Extract the (X, Y) coordinate from the center of the cell holding the provided text.  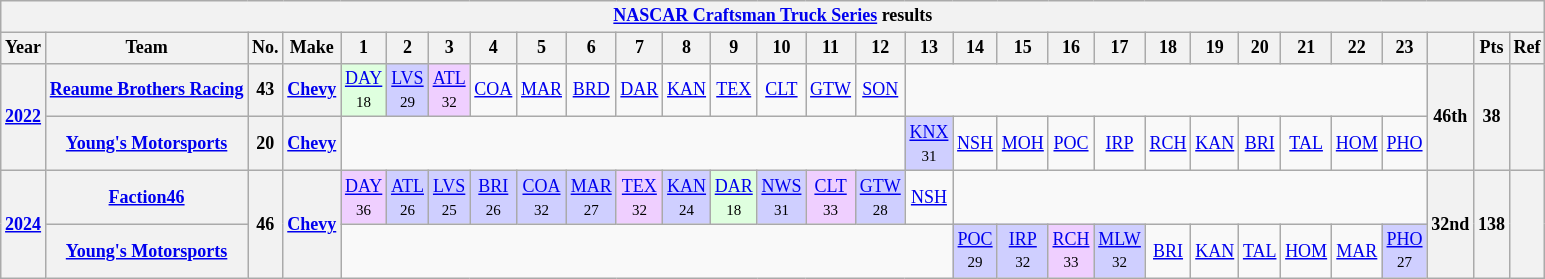
TEX32 (640, 197)
2022 (24, 116)
MAR27 (591, 197)
11 (831, 48)
Reaume Brothers Racing (146, 90)
19 (1215, 48)
4 (494, 48)
Year (24, 48)
MLW32 (1120, 251)
13 (929, 48)
ATL26 (408, 197)
NASCAR Craftsman Truck Series results (773, 16)
Faction46 (146, 197)
DAY36 (364, 197)
PHO27 (1404, 251)
GTW28 (880, 197)
ATL32 (449, 90)
17 (1120, 48)
Make (312, 48)
No. (266, 48)
23 (1404, 48)
NWS31 (782, 197)
7 (640, 48)
LVS25 (449, 197)
SON (880, 90)
38 (1492, 116)
2024 (24, 224)
14 (976, 48)
LVS29 (408, 90)
12 (880, 48)
15 (1022, 48)
138 (1492, 224)
RCH (1168, 144)
DAR18 (734, 197)
DAR (640, 90)
BRD (591, 90)
PHO (1404, 144)
CLT (782, 90)
32nd (1450, 224)
IRP32 (1022, 251)
9 (734, 48)
2 (408, 48)
Pts (1492, 48)
10 (782, 48)
COA (494, 90)
Team (146, 48)
CLT33 (831, 197)
POC (1071, 144)
BRI26 (494, 197)
TEX (734, 90)
22 (1356, 48)
1 (364, 48)
5 (542, 48)
RCH33 (1071, 251)
6 (591, 48)
3 (449, 48)
21 (1306, 48)
Ref (1527, 48)
16 (1071, 48)
46 (266, 224)
IRP (1120, 144)
GTW (831, 90)
43 (266, 90)
18 (1168, 48)
8 (687, 48)
MOH (1022, 144)
KAN24 (687, 197)
COA32 (542, 197)
46th (1450, 116)
POC29 (976, 251)
KNX31 (929, 144)
DAY18 (364, 90)
